Find where the given text appears and provide that cell's center as (X, Y) coordinate. 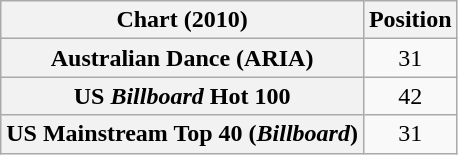
US Mainstream Top 40 (Billboard) (182, 134)
US Billboard Hot 100 (182, 96)
Position (410, 20)
Chart (2010) (182, 20)
Australian Dance (ARIA) (182, 58)
42 (410, 96)
